Locate the cell with the specified text and output its (X, Y) center coordinate. 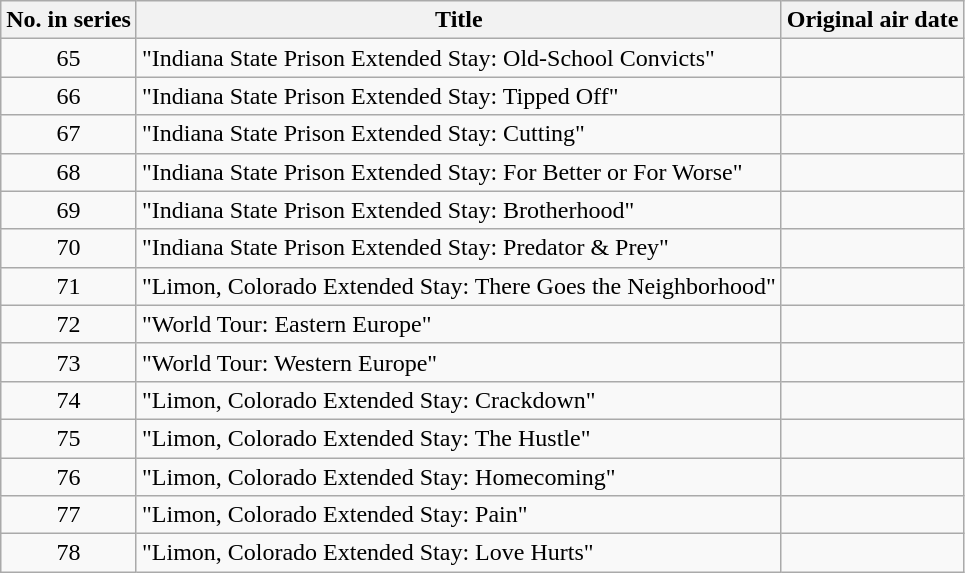
Original air date (872, 20)
"Limon, Colorado Extended Stay: Love Hurts" (458, 553)
Title (458, 20)
78 (69, 553)
76 (69, 477)
73 (69, 362)
66 (69, 96)
"World Tour: Eastern Europe" (458, 324)
"Indiana State Prison Extended Stay: Brotherhood" (458, 210)
68 (69, 172)
No. in series (69, 20)
71 (69, 286)
"Limon, Colorado Extended Stay: Crackdown" (458, 400)
72 (69, 324)
"Indiana State Prison Extended Stay: Old-School Convicts" (458, 58)
"World Tour: Western Europe" (458, 362)
"Limon, Colorado Extended Stay: Homecoming" (458, 477)
65 (69, 58)
"Indiana State Prison Extended Stay: For Better or For Worse" (458, 172)
69 (69, 210)
"Limon, Colorado Extended Stay: Pain" (458, 515)
77 (69, 515)
"Limon, Colorado Extended Stay: The Hustle" (458, 438)
75 (69, 438)
"Indiana State Prison Extended Stay: Cutting" (458, 134)
74 (69, 400)
"Indiana State Prison Extended Stay: Predator & Prey" (458, 248)
70 (69, 248)
"Indiana State Prison Extended Stay: Tipped Off" (458, 96)
67 (69, 134)
"Limon, Colorado Extended Stay: There Goes the Neighborhood" (458, 286)
